Output the (X, Y) coordinate of the center of the cell containing the given text.  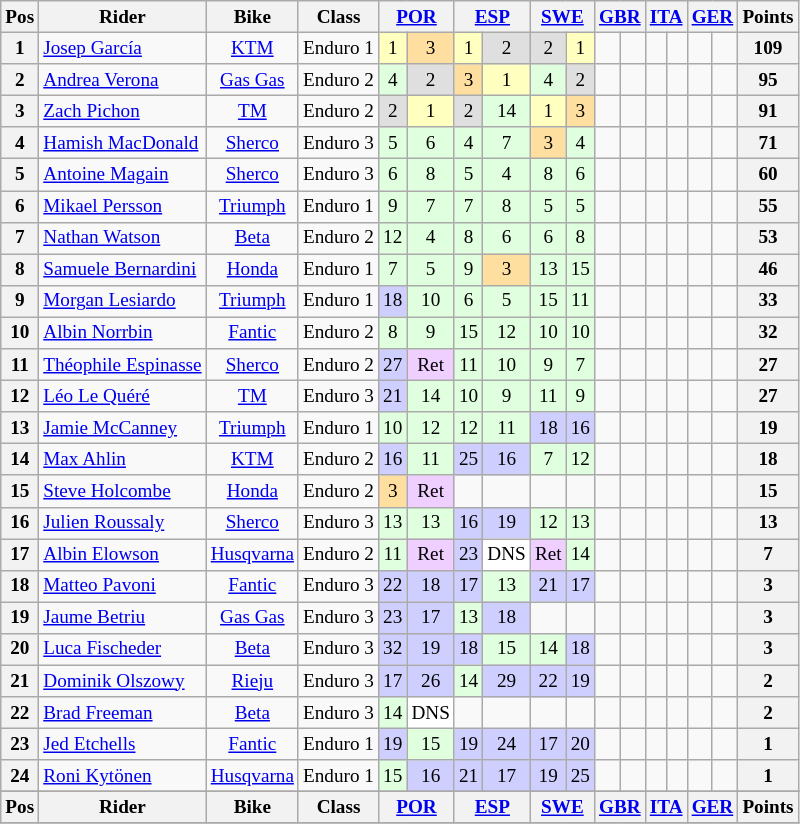
29 (507, 681)
109 (768, 48)
Théophile Espinasse (122, 365)
33 (768, 301)
Jaume Betriu (122, 618)
Albin Norrbin (122, 333)
Samuele Bernardini (122, 270)
Léo Le Quéré (122, 396)
95 (768, 80)
46 (768, 270)
55 (768, 206)
Brad Freeman (122, 713)
91 (768, 111)
Antoine Magain (122, 175)
Albin Elowson (122, 554)
Andrea Verona (122, 80)
Steve Holcombe (122, 491)
53 (768, 238)
Dominik Olszowy (122, 681)
26 (431, 681)
Julien Roussaly (122, 523)
Nathan Watson (122, 238)
60 (768, 175)
Matteo Pavoni (122, 586)
Jed Etchells (122, 744)
Rieju (252, 681)
Max Ahlin (122, 460)
Luca Fischeder (122, 649)
Mikael Persson (122, 206)
Roni Kytönen (122, 776)
Zach Pichon (122, 111)
Hamish MacDonald (122, 143)
Morgan Lesiardo (122, 301)
71 (768, 143)
Josep García (122, 48)
Jamie McCanney (122, 428)
